Identify which cell holds the provided text, then report its [X, Y] central coordinate. 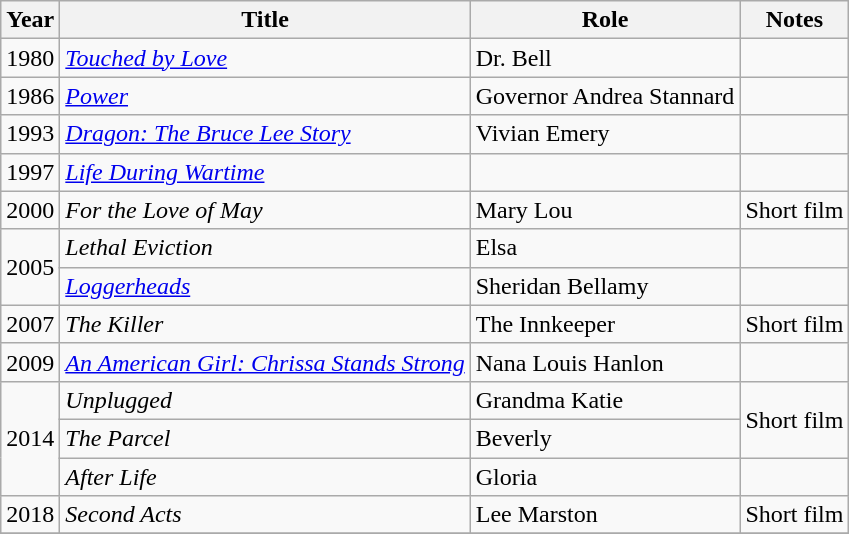
2000 [30, 210]
Nana Louis Hanlon [605, 362]
Dr. Bell [605, 58]
1993 [30, 134]
Beverly [605, 438]
Sheridan Bellamy [605, 286]
After Life [265, 477]
Year [30, 20]
2009 [30, 362]
Notes [794, 20]
Mary Lou [605, 210]
Lethal Eviction [265, 248]
Lee Marston [605, 515]
The Parcel [265, 438]
Unplugged [265, 400]
1980 [30, 58]
Dragon: The Bruce Lee Story [265, 134]
Second Acts [265, 515]
2014 [30, 438]
Power [265, 96]
Governor Andrea Stannard [605, 96]
Grandma Katie [605, 400]
Title [265, 20]
Loggerheads [265, 286]
1986 [30, 96]
Elsa [605, 248]
The Killer [265, 324]
Role [605, 20]
The Innkeeper [605, 324]
An American Girl: Chrissa Stands Strong [265, 362]
1997 [30, 172]
2007 [30, 324]
Touched by Love [265, 58]
Vivian Emery [605, 134]
2018 [30, 515]
For the Love of May [265, 210]
Life During Wartime [265, 172]
2005 [30, 267]
Gloria [605, 477]
